Identify which cell holds the provided text, then report its (x, y) central coordinate. 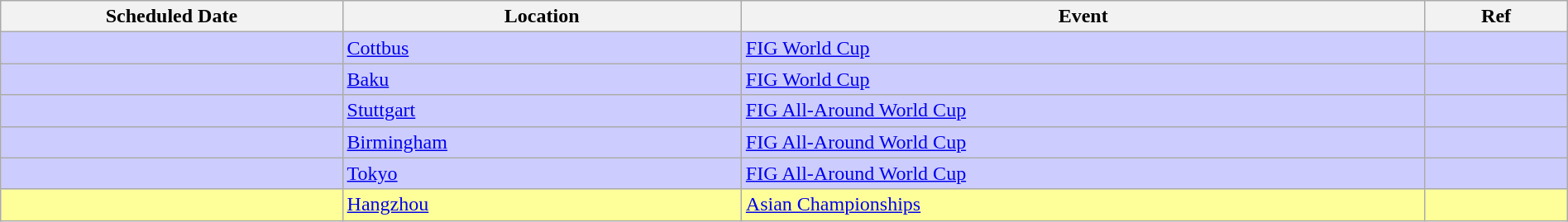
Hangzhou (542, 205)
Location (542, 17)
Tokyo (542, 173)
Scheduled Date (172, 17)
Asian Championships (1083, 205)
Baku (542, 79)
Birmingham (542, 142)
Cottbus (542, 48)
Stuttgart (542, 111)
Ref (1496, 17)
Event (1083, 17)
